Capture the cell that displays the provided text and extract its [x, y] central coordinate. 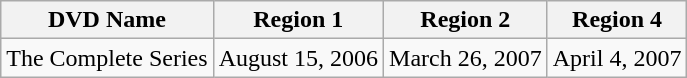
DVD Name [107, 20]
Region 4 [617, 20]
August 15, 2006 [298, 58]
March 26, 2007 [466, 58]
Region 2 [466, 20]
The Complete Series [107, 58]
April 4, 2007 [617, 58]
Region 1 [298, 20]
